Capture the cell that displays the provided text and extract its [X, Y] central coordinate. 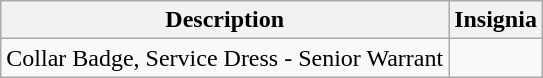
Description [225, 20]
Insignia [496, 20]
Collar Badge, Service Dress - Senior Warrant [225, 58]
